Output the (X, Y) coordinate of the center of the cell containing the given text.  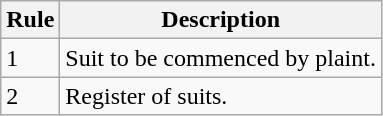
Suit to be commenced by plaint. (221, 58)
Rule (30, 20)
1 (30, 58)
2 (30, 96)
Register of suits. (221, 96)
Description (221, 20)
